Locate the cell with the specified text and output its [X, Y] center coordinate. 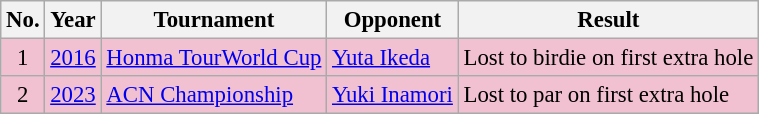
Lost to par on first extra hole [608, 95]
Yuta Ikeda [392, 58]
Year [73, 20]
ACN Championship [214, 95]
2023 [73, 95]
Result [608, 20]
Lost to birdie on first extra hole [608, 58]
2016 [73, 58]
Opponent [392, 20]
Honma TourWorld Cup [214, 58]
Tournament [214, 20]
No. [23, 20]
2 [23, 95]
1 [23, 58]
Yuki Inamori [392, 95]
